Extract the (X, Y) coordinate from the center of the cell holding the provided text.  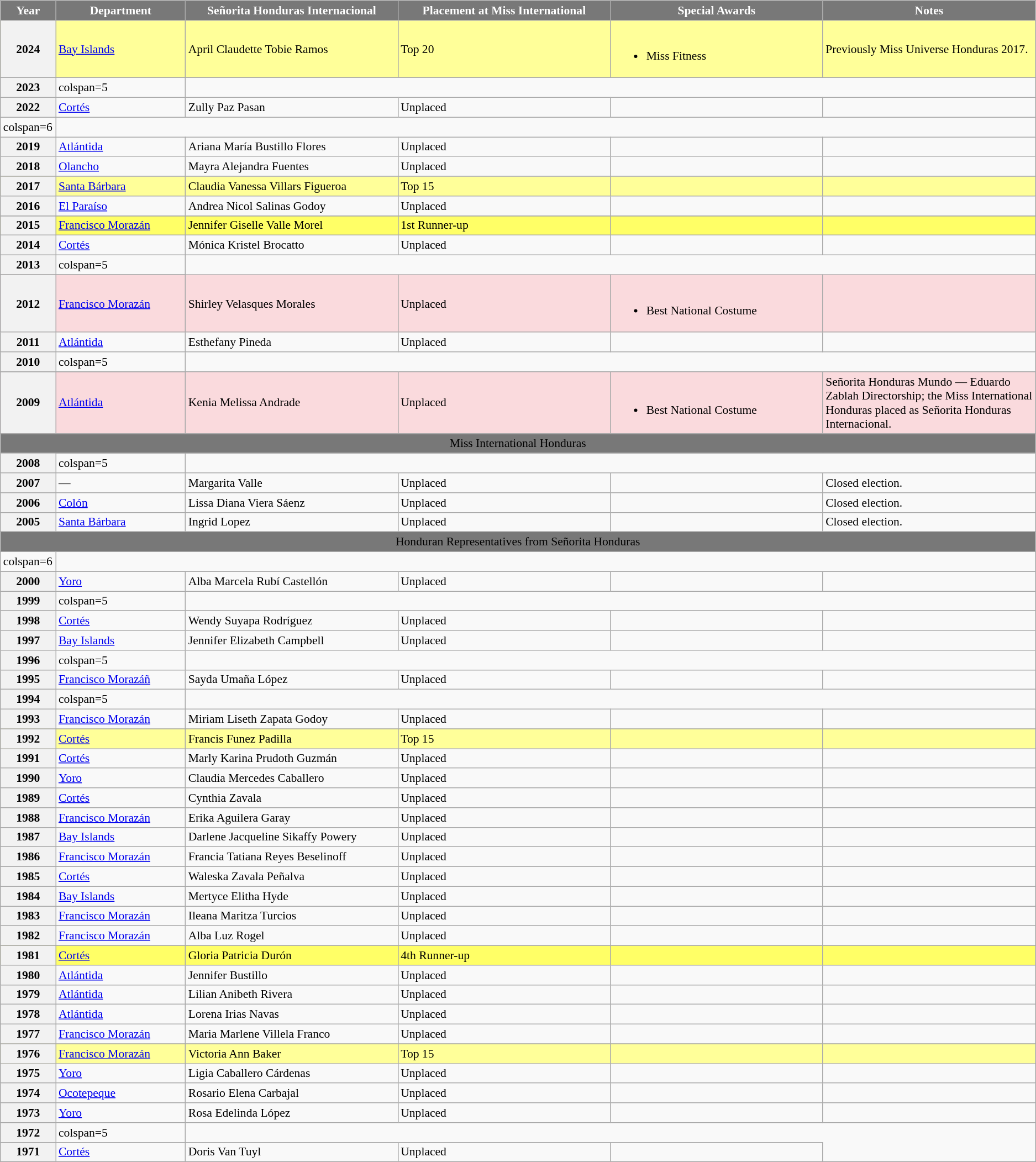
2010 (28, 362)
Ileana Maritza Turcios (292, 916)
Margarita Valle (292, 483)
Miss International Honduras (518, 444)
Sayda Umaña López (292, 680)
Lilian Anibeth Rivera (292, 995)
Year (28, 10)
2014 (28, 245)
Andrea Nicol Salinas Godoy (292, 206)
2016 (28, 206)
1987 (28, 837)
1980 (28, 975)
Señorita Honduras Mundo — Eduardo Zablah Directorship; the Miss International Honduras placed as Señorita Honduras Internacional. (929, 403)
Ingrid Lopez (292, 522)
1973 (28, 1113)
Department (120, 10)
1st Runner-up (504, 225)
1972 (28, 1133)
2012 (28, 303)
Alba Marcela Rubí Castellón (292, 581)
Special Awards (717, 10)
2009 (28, 403)
1981 (28, 955)
4th Runner-up (504, 955)
Wendy Suyapa Rodríguez (292, 621)
Mónica Kristel Brocatto (292, 245)
Jennifer Giselle Valle Morel (292, 225)
Rosario Elena Carbajal (292, 1093)
1975 (28, 1074)
1983 (28, 916)
2008 (28, 464)
1992 (28, 739)
Marly Karina Prudoth Guzmán (292, 759)
Doris Van Tuyl (292, 1152)
Kenia Melissa Andrade (292, 403)
1978 (28, 1014)
1993 (28, 719)
Ariana María Bustillo Flores (292, 147)
1998 (28, 621)
2023 (28, 88)
El Paraíso (120, 206)
1986 (28, 857)
1982 (28, 936)
Ligia Caballero Cárdenas (292, 1074)
Rosa Edelinda López (292, 1113)
Lorena Irias Navas (292, 1014)
— (120, 483)
Francisco Morazáñ (120, 680)
Darlene Jacqueline Sikaffy Powery (292, 837)
Mertyce Elitha Hyde (292, 896)
1996 (28, 660)
2000 (28, 581)
1997 (28, 640)
1994 (28, 700)
Ocotepeque (120, 1093)
Claudia Vanessa Villars Figueroa (292, 186)
Cynthia Zavala (292, 798)
2018 (28, 167)
1999 (28, 601)
Maria Marlene Villela Franco (292, 1034)
2013 (28, 265)
Esthefany Pineda (292, 343)
Jennifer Bustillo (292, 975)
Jennifer Elizabeth Campbell (292, 640)
Top 20 (504, 49)
Claudia Mercedes Caballero (292, 779)
2005 (28, 522)
Waleska Zavala Peñalva (292, 877)
1995 (28, 680)
Zully Paz Pasan (292, 108)
1989 (28, 798)
2024 (28, 49)
2019 (28, 147)
2011 (28, 343)
2006 (28, 503)
Victoria Ann Baker (292, 1054)
Shirley Velasques Morales (292, 303)
1985 (28, 877)
1984 (28, 896)
Francia Tatiana Reyes Beselinoff (292, 857)
Erika Aguilera Garay (292, 818)
1974 (28, 1093)
Previously Miss Universe Honduras 2017. (929, 49)
Gloria Patricia Durón (292, 955)
1988 (28, 818)
1991 (28, 759)
Miriam Liseth Zapata Godoy (292, 719)
Notes (929, 10)
Miss Fitness (717, 49)
2017 (28, 186)
2022 (28, 108)
April Claudette Tobie Ramos (292, 49)
Francis Funez Padilla (292, 739)
Olancho (120, 167)
1990 (28, 779)
1971 (28, 1152)
Placement at Miss International (504, 10)
1976 (28, 1054)
Lissa Diana Viera Sáenz (292, 503)
1977 (28, 1034)
Honduran Representatives from Señorita Honduras (518, 542)
Mayra Alejandra Fuentes (292, 167)
Alba Luz Rogel (292, 936)
Señorita Honduras Internacional (292, 10)
Colón (120, 503)
2015 (28, 225)
1979 (28, 995)
2007 (28, 483)
